Detect which cell encompasses the target text, then output its [x, y] center coordinate. 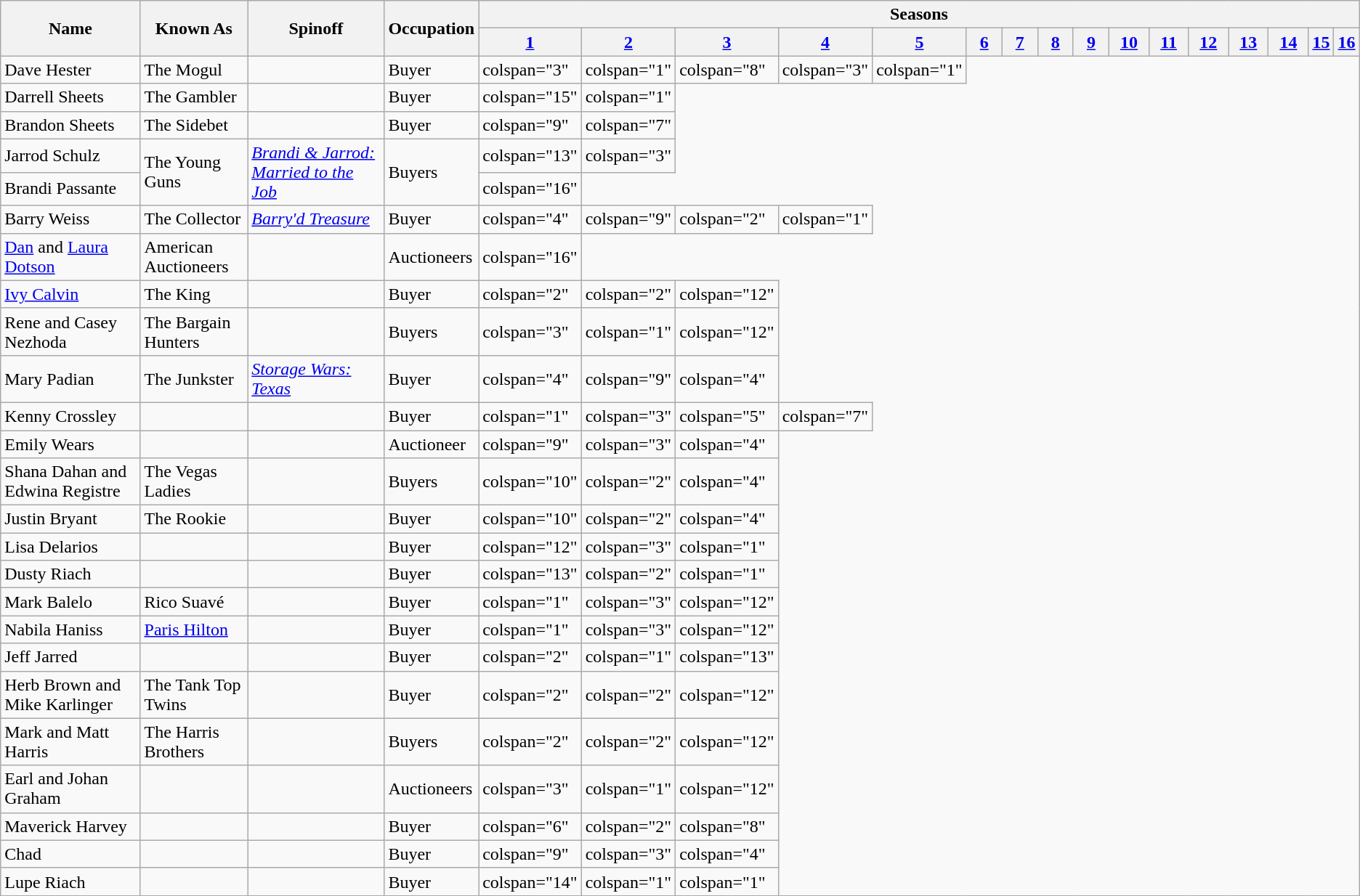
3 [727, 42]
Mark Balelo [70, 602]
Paris Hilton [194, 630]
American Auctioneers [194, 257]
The King [194, 294]
Barry'd Treasure [316, 219]
The Tank Top Twins [194, 694]
Seasons [920, 15]
Brandi Passante [70, 189]
Dan and Laura Dotson [70, 257]
Rene and Casey Nezhoda [70, 331]
4 [825, 42]
The Harris Brothers [194, 742]
5 [920, 42]
9 [1091, 42]
Jarrod Schulz [70, 155]
The Mogul [194, 70]
The Sidebet [194, 125]
Name [70, 28]
Brandi & Jarrod: Married to the Job [316, 172]
Shana Dahan and Edwina Registre [70, 482]
13 [1248, 42]
The Collector [194, 219]
The Junkster [194, 379]
2 [628, 42]
colspan="14" [530, 881]
Dusty Riach [70, 574]
12 [1209, 42]
Spinoff [316, 28]
Auctioneer [432, 444]
Earl and Johan Graham [70, 789]
15 [1321, 42]
6 [984, 42]
Nabila Haniss [70, 630]
1 [530, 42]
16 [1347, 42]
Chad [70, 854]
10 [1129, 42]
colspan="6" [530, 826]
Justin Bryant [70, 519]
Kenny Crossley [70, 416]
Maverick Harvey [70, 826]
Occupation [432, 28]
Lisa Delarios [70, 547]
7 [1020, 42]
The Vegas Ladies [194, 482]
Lupe Riach [70, 881]
14 [1289, 42]
Jeff Jarred [70, 657]
Brandon Sheets [70, 125]
Emily Wears [70, 444]
Mark and Matt Harris [70, 742]
Ivy Calvin [70, 294]
Storage Wars: Texas [316, 379]
Dave Hester [70, 70]
colspan="5" [727, 416]
8 [1055, 42]
Herb Brown and Mike Karlinger [70, 694]
The Bargain Hunters [194, 331]
The Gambler [194, 97]
Known As [194, 28]
colspan="15" [530, 97]
Darrell Sheets [70, 97]
Mary Padian [70, 379]
11 [1168, 42]
The Rookie [194, 519]
The Young Guns [194, 172]
Barry Weiss [70, 219]
Rico Suavé [194, 602]
